Determine the (x, y) coordinate at the center of the cell enclosing the given text.  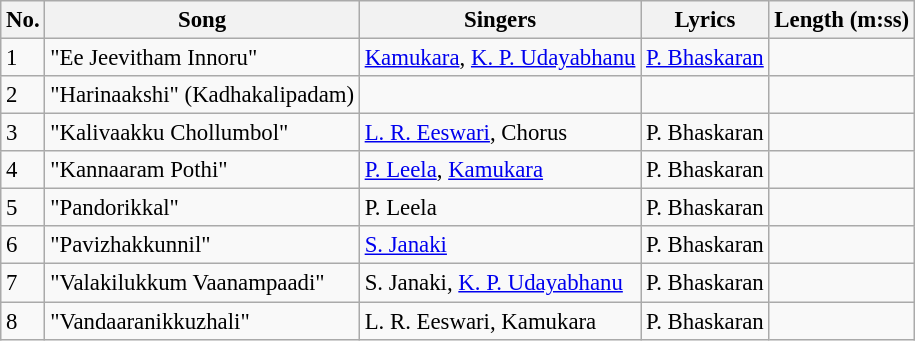
"Valakilukkum Vaanampaadi" (202, 283)
8 (23, 321)
"Vandaaranikkuzhali" (202, 321)
"Pandorikkal" (202, 208)
P. Leela (500, 208)
3 (23, 133)
4 (23, 170)
Lyrics (705, 20)
"Ee Jeevitham Innoru" (202, 58)
5 (23, 208)
L. R. Eeswari, Kamukara (500, 321)
2 (23, 95)
"Harinaakshi" (Kadhakalipadam) (202, 95)
7 (23, 283)
"Kalivaakku Chollumbol" (202, 133)
S. Janaki, K. P. Udayabhanu (500, 283)
Length (m:ss) (842, 20)
6 (23, 245)
"Kannaaram Pothi" (202, 170)
"Pavizhakkunnil" (202, 245)
1 (23, 58)
No. (23, 20)
Singers (500, 20)
L. R. Eeswari, Chorus (500, 133)
P. Leela, Kamukara (500, 170)
Song (202, 20)
S. Janaki (500, 245)
Kamukara, K. P. Udayabhanu (500, 58)
